Scan for the cell matching the given text and deliver its [X, Y] coordinate at center. 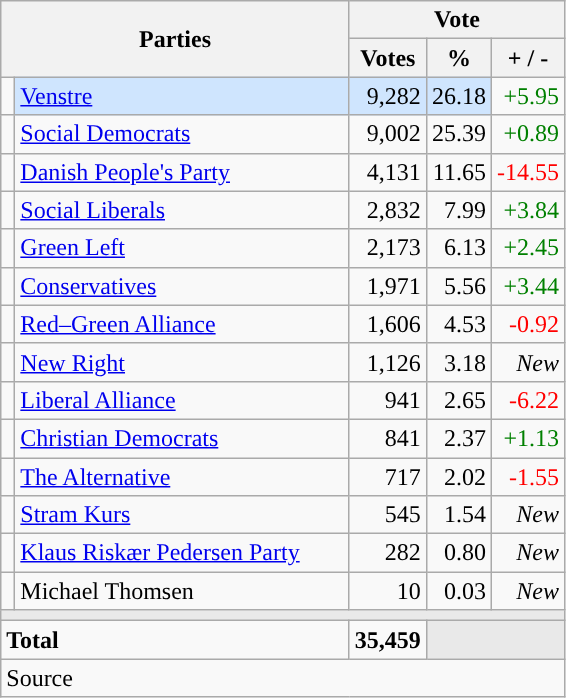
941 [388, 400]
841 [388, 438]
6.13 [458, 248]
+2.45 [528, 248]
545 [388, 515]
9,002 [388, 134]
1.54 [458, 515]
Klaus Riskær Pedersen Party [182, 553]
Conservatives [182, 286]
Christian Democrats [182, 438]
282 [388, 553]
+3.44 [528, 286]
2,832 [388, 210]
Parties [176, 39]
-0.92 [528, 324]
New Right [182, 362]
1,971 [388, 286]
Total [176, 640]
2.65 [458, 400]
The Alternative [182, 477]
-6.22 [528, 400]
10 [388, 591]
Red–Green Alliance [182, 324]
4.53 [458, 324]
0.03 [458, 591]
Vote [456, 20]
Venstre [182, 96]
% [458, 58]
1,126 [388, 362]
2,173 [388, 248]
7.99 [458, 210]
11.65 [458, 172]
+0.89 [528, 134]
Votes [388, 58]
-1.55 [528, 477]
Michael Thomsen [182, 591]
-14.55 [528, 172]
+5.95 [528, 96]
+ / - [528, 58]
717 [388, 477]
3.18 [458, 362]
2.02 [458, 477]
Social Liberals [182, 210]
4,131 [388, 172]
5.56 [458, 286]
Stram Kurs [182, 515]
Danish People's Party [182, 172]
0.80 [458, 553]
Green Left [182, 248]
Liberal Alliance [182, 400]
+3.84 [528, 210]
Social Democrats [182, 134]
1,606 [388, 324]
9,282 [388, 96]
35,459 [388, 640]
+1.13 [528, 438]
25.39 [458, 134]
2.37 [458, 438]
Source [283, 678]
26.18 [458, 96]
